Return (X, Y) of the center of cell containing provided text 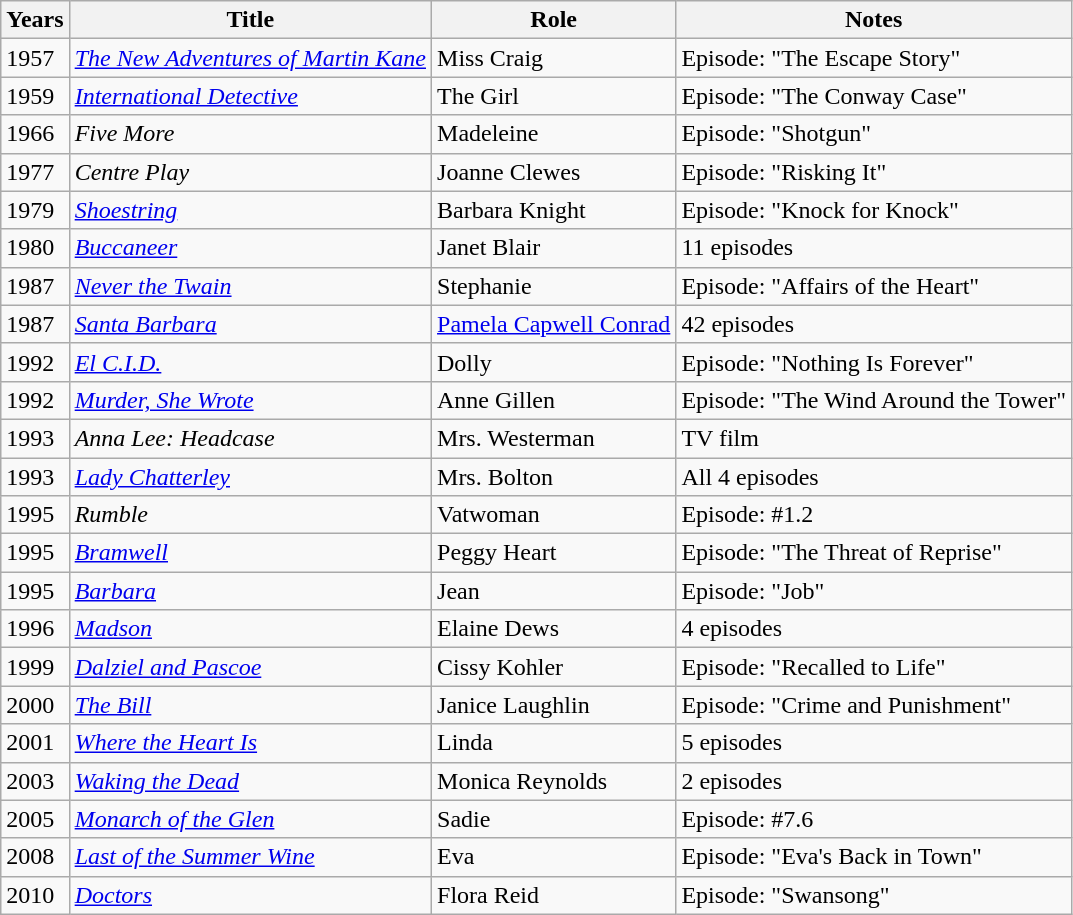
Joanne Clewes (554, 172)
Episode: "Knock for Knock" (874, 210)
Cissy Kohler (554, 667)
Doctors (250, 895)
1959 (35, 96)
Madson (250, 629)
Bramwell (250, 553)
Episode: "Recalled to Life" (874, 667)
2001 (35, 743)
Last of the Summer Wine (250, 857)
Dalziel and Pascoe (250, 667)
1979 (35, 210)
2000 (35, 705)
2008 (35, 857)
Mrs. Bolton (554, 477)
Episode: "The Threat of Reprise" (874, 553)
1996 (35, 629)
Where the Heart Is (250, 743)
Rumble (250, 515)
Linda (554, 743)
1966 (35, 134)
1999 (35, 667)
Anna Lee: Headcase (250, 438)
2005 (35, 819)
International Detective (250, 96)
Monarch of the Glen (250, 819)
Episode: "Affairs of the Heart" (874, 286)
Miss Craig (554, 58)
Years (35, 20)
Notes (874, 20)
TV film (874, 438)
1980 (35, 248)
The Girl (554, 96)
Never the Twain (250, 286)
Stephanie (554, 286)
Madeleine (554, 134)
Peggy Heart (554, 553)
Santa Barbara (250, 324)
Eva (554, 857)
The Bill (250, 705)
Janice Laughlin (554, 705)
Episode: "Shotgun" (874, 134)
1977 (35, 172)
Lady Chatterley (250, 477)
Janet Blair (554, 248)
Episode: #1.2 (874, 515)
2010 (35, 895)
Episode: "Risking It" (874, 172)
Vatwoman (554, 515)
Episode: "The Escape Story" (874, 58)
All 4 episodes (874, 477)
Episode: "Swansong" (874, 895)
Monica Reynolds (554, 781)
2003 (35, 781)
Anne Gillen (554, 400)
11 episodes (874, 248)
Episode: #7.6 (874, 819)
Flora Reid (554, 895)
Episode: "The Wind Around the Tower" (874, 400)
The New Adventures of Martin Kane (250, 58)
El C.I.D. (250, 362)
Episode: "Eva's Back in Town" (874, 857)
Sadie (554, 819)
Elaine Dews (554, 629)
Shoestring (250, 210)
Jean (554, 591)
Episode: "Job" (874, 591)
Five More (250, 134)
Mrs. Westerman (554, 438)
Title (250, 20)
Buccaneer (250, 248)
2 episodes (874, 781)
5 episodes (874, 743)
42 episodes (874, 324)
Pamela Capwell Conrad (554, 324)
Episode: "Nothing Is Forever" (874, 362)
Episode: "Crime and Punishment" (874, 705)
Waking the Dead (250, 781)
4 episodes (874, 629)
Episode: "The Conway Case" (874, 96)
Dolly (554, 362)
Centre Play (250, 172)
Barbara Knight (554, 210)
Role (554, 20)
Barbara (250, 591)
1957 (35, 58)
Murder, She Wrote (250, 400)
